From the cell containing the given text, extract its center point as [x, y] coordinate. 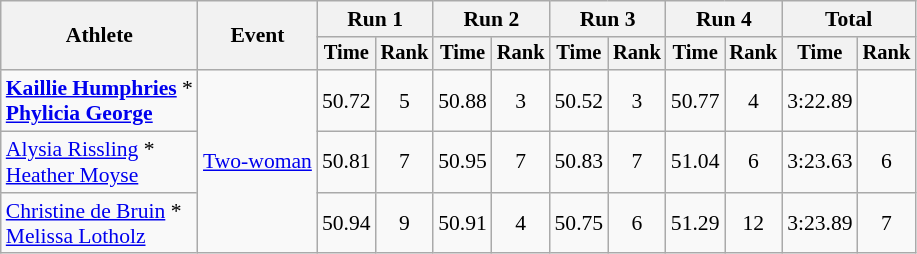
12 [753, 224]
50.72 [346, 100]
50.81 [346, 162]
5 [405, 100]
9 [405, 224]
3:23.89 [820, 224]
Run 4 [724, 19]
50.77 [696, 100]
50.52 [578, 100]
Alysia Rissling *Heather Moyse [100, 162]
50.88 [462, 100]
Run 2 [491, 19]
3:22.89 [820, 100]
Two-woman [258, 162]
Run 1 [375, 19]
Kaillie Humphries *Phylicia George [100, 100]
50.95 [462, 162]
Total [848, 19]
50.83 [578, 162]
50.75 [578, 224]
Athlete [100, 36]
3:23.63 [820, 162]
50.91 [462, 224]
50.94 [346, 224]
Christine de Bruin *Melissa Lotholz [100, 224]
51.04 [696, 162]
51.29 [696, 224]
Run 3 [607, 19]
Event [258, 36]
